Extract the [x, y] coordinate from the center of the cell holding the provided text.  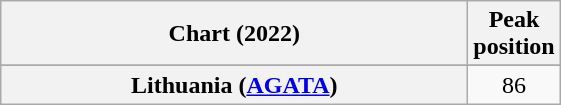
Peak position [514, 34]
86 [514, 85]
Chart (2022) [234, 34]
Lithuania (AGATA) [234, 85]
